Scan for the cell matching the given text and deliver its [x, y] coordinate at center. 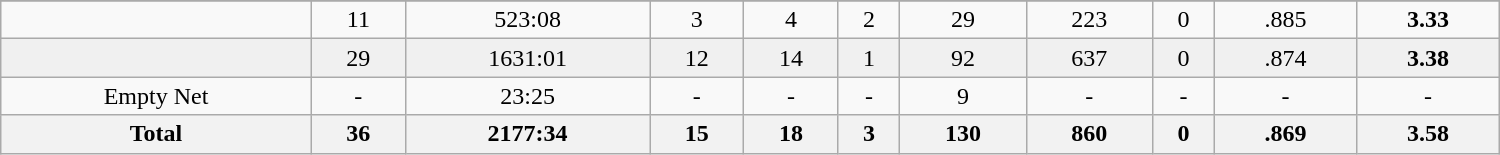
36 [358, 134]
2177:34 [527, 134]
4 [791, 20]
3.38 [1428, 58]
12 [697, 58]
14 [791, 58]
223 [1089, 20]
Total [156, 134]
23:25 [527, 96]
.869 [1285, 134]
9 [963, 96]
3.33 [1428, 20]
1 [869, 58]
Empty Net [156, 96]
11 [358, 20]
.874 [1285, 58]
860 [1089, 134]
15 [697, 134]
2 [869, 20]
18 [791, 134]
637 [1089, 58]
.885 [1285, 20]
1631:01 [527, 58]
523:08 [527, 20]
130 [963, 134]
3.58 [1428, 134]
92 [963, 58]
